Identify which cell holds the provided text, then report its (x, y) central coordinate. 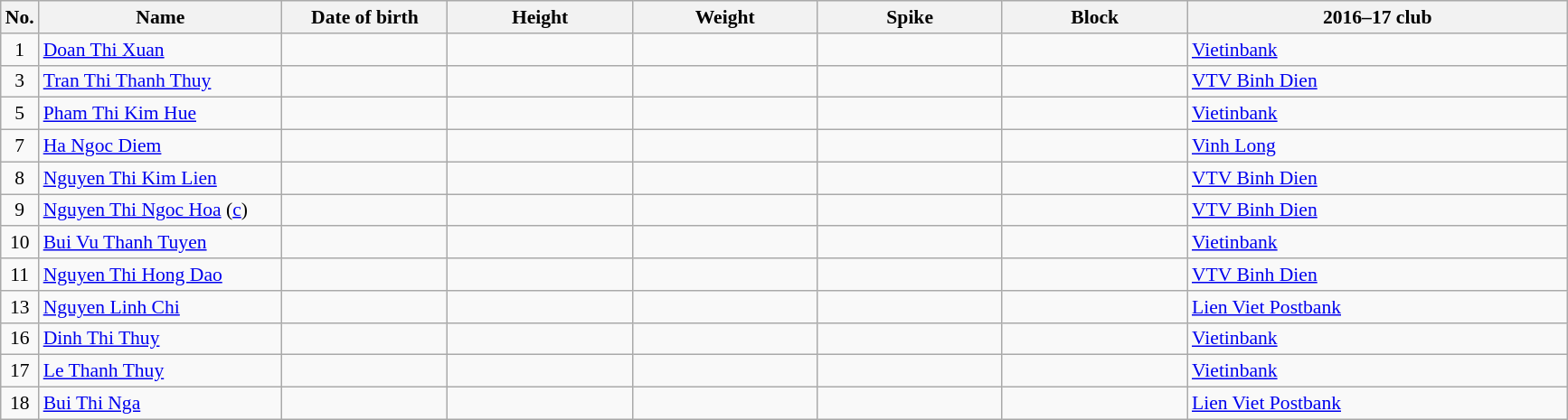
3 (20, 81)
10 (20, 243)
Tran Thi Thanh Thuy (161, 81)
18 (20, 404)
9 (20, 210)
Nguyen Linh Chi (161, 307)
Weight (725, 17)
8 (20, 178)
Le Thanh Thuy (161, 371)
Nguyen Thi Kim Lien (161, 178)
17 (20, 371)
Nguyen Thi Ngoc Hoa (c) (161, 210)
5 (20, 114)
Height (541, 17)
Block (1094, 17)
Doan Thi Xuan (161, 50)
16 (20, 339)
Date of birth (365, 17)
2016–17 club (1378, 17)
Bui Vu Thanh Tuyen (161, 243)
Dinh Thi Thuy (161, 339)
13 (20, 307)
7 (20, 146)
No. (20, 17)
Pham Thi Kim Hue (161, 114)
Name (161, 17)
Ha Ngoc Diem (161, 146)
Nguyen Thi Hong Dao (161, 275)
Vinh Long (1378, 146)
1 (20, 50)
Bui Thi Nga (161, 404)
Spike (910, 17)
11 (20, 275)
